Locate the cell with the specified text and output its (X, Y) center coordinate. 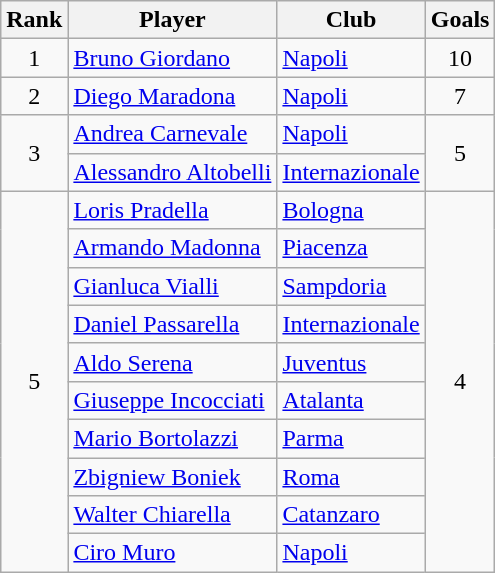
Bologna (351, 210)
Piacenza (351, 248)
Parma (351, 438)
3 (34, 153)
7 (460, 96)
Sampdoria (351, 286)
Zbigniew Boniek (172, 477)
Roma (351, 477)
10 (460, 58)
Diego Maradona (172, 96)
Daniel Passarella (172, 324)
Goals (460, 20)
Armando Madonna (172, 248)
Atalanta (351, 400)
Walter Chiarella (172, 515)
2 (34, 96)
Ciro Muro (172, 553)
1 (34, 58)
Andrea Carnevale (172, 134)
Alessandro Altobelli (172, 172)
Catanzaro (351, 515)
Rank (34, 20)
Loris Pradella (172, 210)
Bruno Giordano (172, 58)
Player (172, 20)
4 (460, 382)
Giuseppe Incocciati (172, 400)
Juventus (351, 362)
Club (351, 20)
Aldo Serena (172, 362)
Gianluca Vialli (172, 286)
Mario Bortolazzi (172, 438)
